Detect which cell encompasses the target text, then output its (x, y) center coordinate. 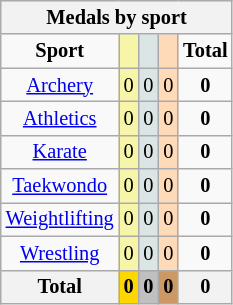
Wrestling (60, 253)
Weightlifting (60, 219)
Taekwondo (60, 186)
Archery (60, 85)
Athletics (60, 118)
Sport (60, 51)
Karate (60, 152)
Medals by sport (117, 17)
